For the text-containing cell, return its midpoint in (x, y) coordinate format. 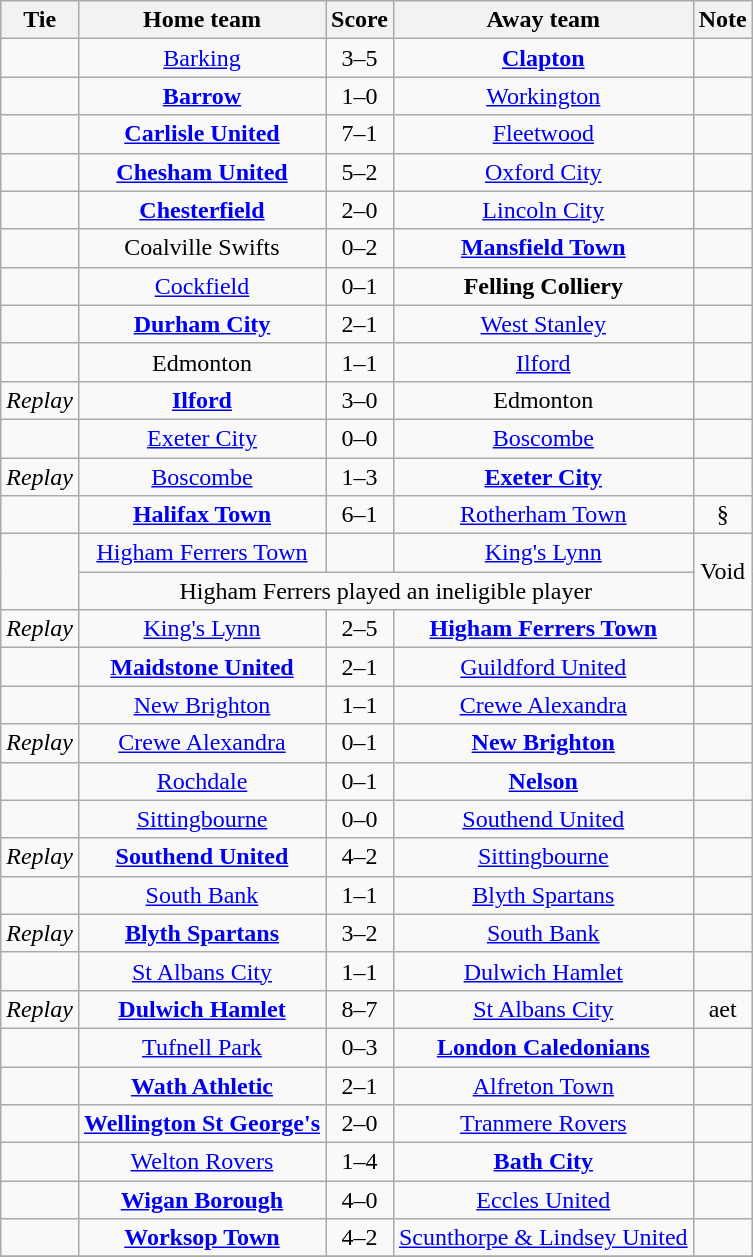
Barrow (202, 96)
Coalville Swifts (202, 248)
0–3 (360, 1047)
Clapton (543, 58)
2–5 (360, 629)
Barking (202, 58)
Felling Colliery (543, 286)
West Stanley (543, 324)
§ (722, 515)
Alfreton Town (543, 1085)
Tufnell Park (202, 1047)
Wellington St George's (202, 1124)
Higham Ferrers played an ineligible player (386, 591)
Rochdale (202, 781)
Note (722, 20)
Bath City (543, 1162)
Nelson (543, 781)
Chesterfield (202, 210)
1–0 (360, 96)
Guildford United (543, 667)
1–3 (360, 477)
3–0 (360, 400)
Eccles United (543, 1200)
Scunthorpe & Lindsey United (543, 1238)
Durham City (202, 324)
3–2 (360, 933)
Tie (40, 20)
0–2 (360, 248)
Halifax Town (202, 515)
Carlisle United (202, 134)
Chesham United (202, 172)
Cockfield (202, 286)
aet (722, 1009)
Fleetwood (543, 134)
London Caledonians (543, 1047)
5–2 (360, 172)
6–1 (360, 515)
Oxford City (543, 172)
Rotherham Town (543, 515)
Wath Athletic (202, 1085)
Worksop Town (202, 1238)
Welton Rovers (202, 1162)
Void (722, 572)
1–4 (360, 1162)
Mansfield Town (543, 248)
Lincoln City (543, 210)
8–7 (360, 1009)
Maidstone United (202, 667)
4–0 (360, 1200)
3–5 (360, 58)
Away team (543, 20)
Workington (543, 96)
Score (360, 20)
Tranmere Rovers (543, 1124)
Home team (202, 20)
Wigan Borough (202, 1200)
7–1 (360, 134)
